Determine the (X, Y) coordinate at the center of the cell enclosing the given text.  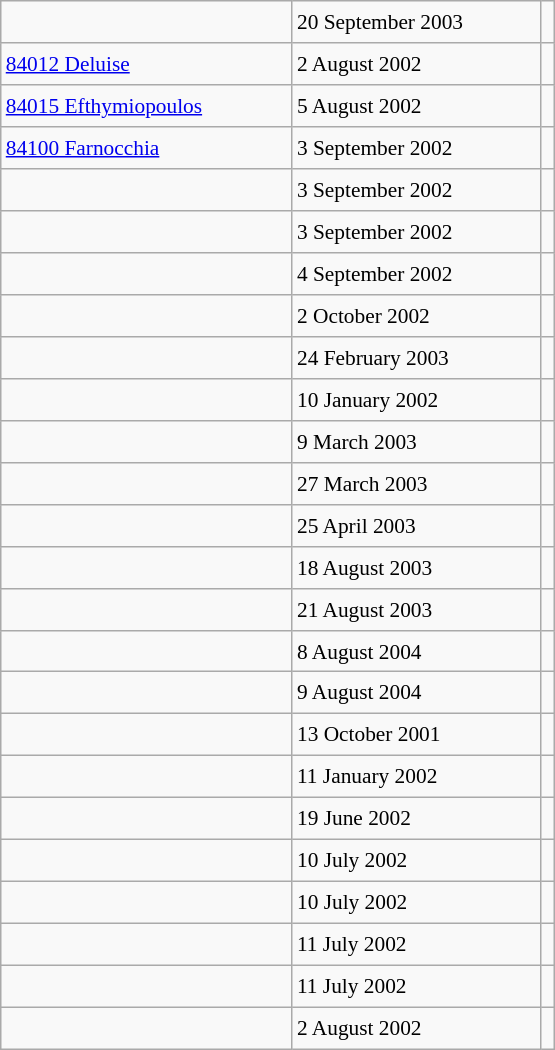
10 January 2002 (416, 399)
11 January 2002 (416, 777)
5 August 2002 (416, 106)
20 September 2003 (416, 22)
4 September 2002 (416, 274)
8 August 2004 (416, 651)
84012 Deluise (146, 64)
25 April 2003 (416, 525)
21 August 2003 (416, 609)
9 August 2004 (416, 693)
19 June 2002 (416, 819)
13 October 2001 (416, 735)
9 March 2003 (416, 441)
84100 Farnocchia (146, 148)
2 October 2002 (416, 316)
18 August 2003 (416, 567)
84015 Efthymiopoulos (146, 106)
27 March 2003 (416, 483)
24 February 2003 (416, 358)
